Provide the (X, Y) coordinate of the cell's center where the given text is located.  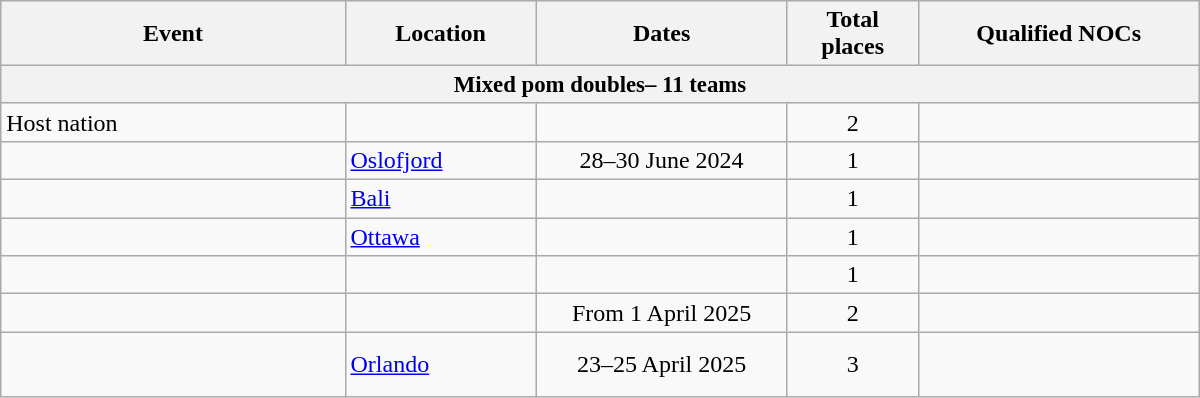
23–25 April 2025 (662, 364)
Dates (662, 34)
Total places (852, 34)
28–30 June 2024 (662, 160)
Event (173, 34)
Host nation (173, 122)
Bali (440, 199)
3 (852, 364)
Location (440, 34)
Qualified NOCs (1058, 34)
Ottawa (440, 237)
Mixed pom doubles– 11 teams (600, 85)
Oslofjord (440, 160)
From 1 April 2025 (662, 313)
Orlando (440, 364)
